Scan for the cell matching the given text and deliver its [X, Y] coordinate at center. 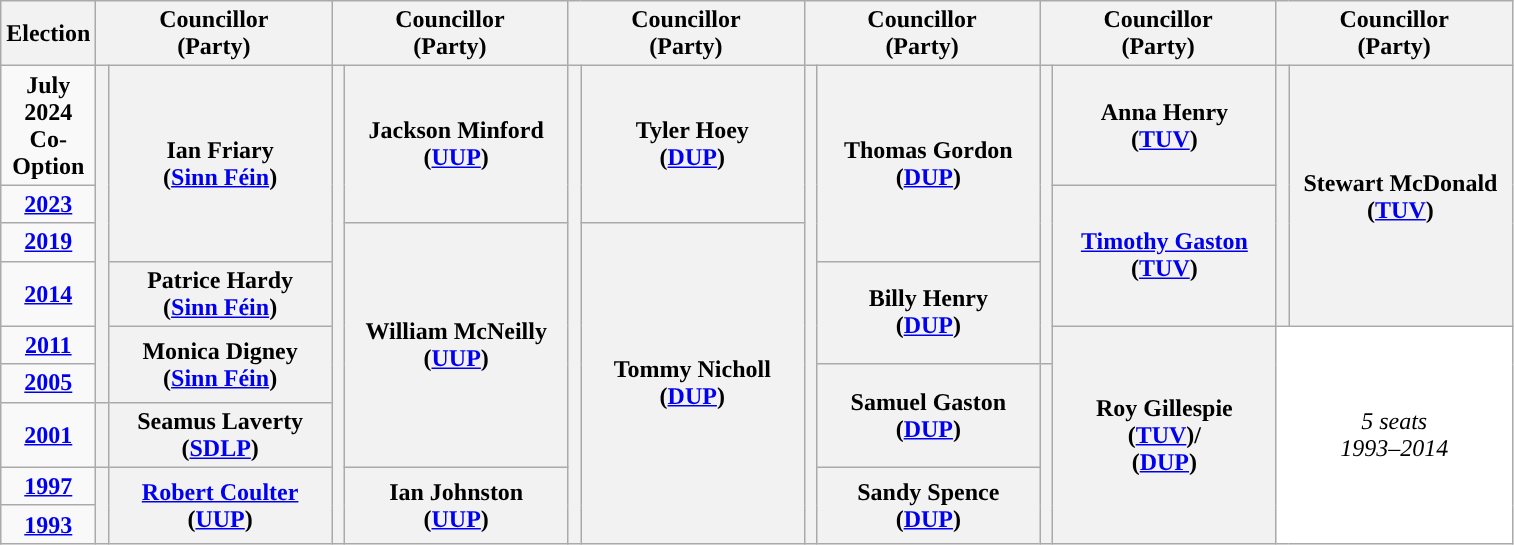
Robert Coulter (UUP) [220, 505]
Thomas Gordon (DUP) [929, 164]
Stewart McDonald (TUV) [1401, 196]
Samuel Gaston (DUP) [929, 416]
Jackson Minford (UUP) [456, 144]
Tommy Nicholl (DUP) [692, 383]
Anna Henry (TUV) [1165, 126]
5 seats1993–2014 [1394, 434]
1993 [48, 524]
Ian Friary (Sinn Féin) [220, 164]
2011 [48, 345]
Roy Gillespie (TUV)/ (DUP) [1165, 434]
Election [48, 34]
2014 [48, 294]
William McNeilly (UUP) [456, 345]
2023 [48, 204]
1997 [48, 486]
Monica Digney (Sinn Féin) [220, 364]
2005 [48, 383]
Sandy Spence (DUP) [929, 505]
Billy Henry (DUP) [929, 312]
Ian Johnston (UUP) [456, 505]
Seamus Laverty (SDLP) [220, 434]
July 2024 Co-Option [48, 126]
Tyler Hoey (DUP) [692, 144]
Patrice Hardy (Sinn Féin) [220, 294]
Timothy Gaston (TUV) [1165, 256]
2001 [48, 434]
2019 [48, 242]
